Return the (X, Y) coordinate for the center point of the cell that contains the specified text.  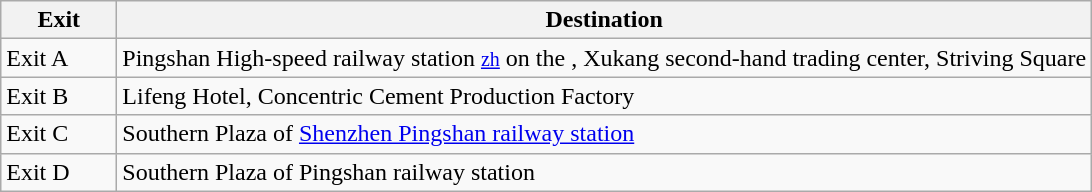
Exit C (59, 134)
Lifeng Hotel, Concentric Cement Production Factory (604, 96)
Exit (59, 20)
Southern Plaza of Pingshan railway station (604, 172)
Exit B (59, 96)
Southern Plaza of Shenzhen Pingshan railway station (604, 134)
Exit A (59, 58)
Destination (604, 20)
Exit D (59, 172)
Pingshan High-speed railway station zh on the , Xukang second-hand trading center, Striving Square (604, 58)
